Detect which cell encompasses the target text, then output its [X, Y] center coordinate. 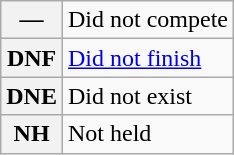
Did not compete [148, 20]
Did not exist [148, 96]
Did not finish [148, 58]
DNE [32, 96]
DNF [32, 58]
— [32, 20]
NH [32, 134]
Not held [148, 134]
